Locate the cell with the specified text and output its [x, y] center coordinate. 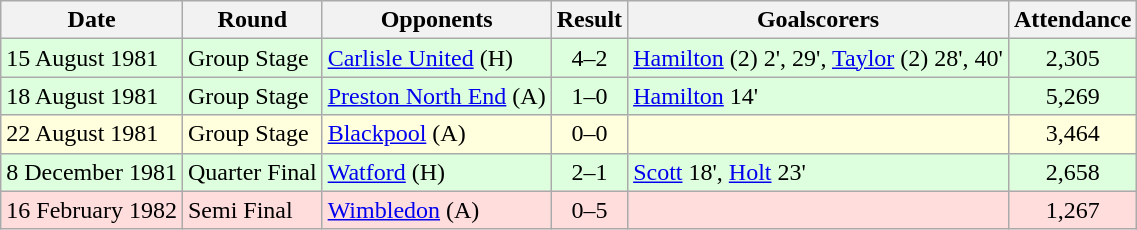
0–0 [589, 134]
Goalscorers [818, 20]
Quarter Final [252, 172]
5,269 [1072, 96]
Attendance [1072, 20]
1–0 [589, 96]
22 August 1981 [92, 134]
Wimbledon (A) [436, 210]
2,658 [1072, 172]
Result [589, 20]
Scott 18', Holt 23' [818, 172]
3,464 [1072, 134]
Hamilton (2) 2', 29', Taylor (2) 28', 40' [818, 58]
2–1 [589, 172]
Semi Final [252, 210]
16 February 1982 [92, 210]
8 December 1981 [92, 172]
Carlisle United (H) [436, 58]
Preston North End (A) [436, 96]
4–2 [589, 58]
0–5 [589, 210]
15 August 1981 [92, 58]
2,305 [1072, 58]
Watford (H) [436, 172]
Hamilton 14' [818, 96]
Blackpool (A) [436, 134]
Round [252, 20]
1,267 [1072, 210]
Date [92, 20]
Opponents [436, 20]
18 August 1981 [92, 96]
